Extract the [X, Y] coordinate from the center of the cell holding the provided text.  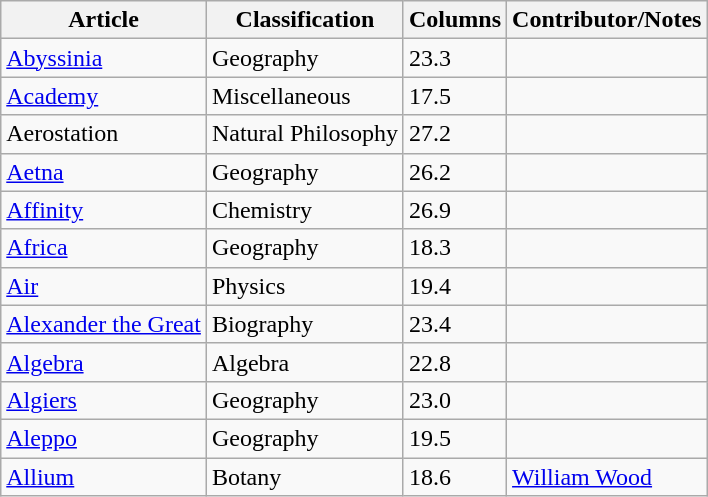
Air [104, 286]
Columns [454, 20]
Aetna [104, 172]
Miscellaneous [304, 96]
Botany [304, 477]
Physics [304, 286]
Academy [104, 96]
Affinity [104, 210]
26.2 [454, 172]
17.5 [454, 96]
Article [104, 20]
Aerostation [104, 134]
23.4 [454, 324]
23.0 [454, 400]
23.3 [454, 58]
18.3 [454, 248]
Biography [304, 324]
Alexander the Great [104, 324]
Algiers [104, 400]
22.8 [454, 362]
Contributor/Notes [607, 20]
19.4 [454, 286]
Aleppo [104, 438]
Classification [304, 20]
Africa [104, 248]
Allium [104, 477]
27.2 [454, 134]
19.5 [454, 438]
26.9 [454, 210]
Chemistry [304, 210]
William Wood [607, 477]
18.6 [454, 477]
Abyssinia [104, 58]
Natural Philosophy [304, 134]
